For the text-containing cell, return its midpoint in [X, Y] coordinate format. 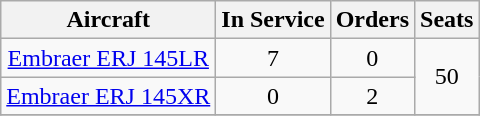
Embraer ERJ 145LR [108, 58]
2 [372, 96]
50 [447, 77]
In Service [273, 20]
7 [273, 58]
Aircraft [108, 20]
Orders [372, 20]
Embraer ERJ 145XR [108, 96]
Seats [447, 20]
